Output the (X, Y) coordinate of the center of the cell containing the given text.  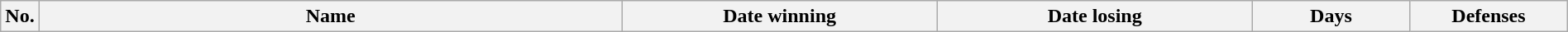
Date winning (779, 16)
Days (1331, 16)
Defenses (1489, 16)
Date losing (1095, 16)
No. (20, 16)
Name (331, 16)
